Detect which cell encompasses the target text, then output its [X, Y] center coordinate. 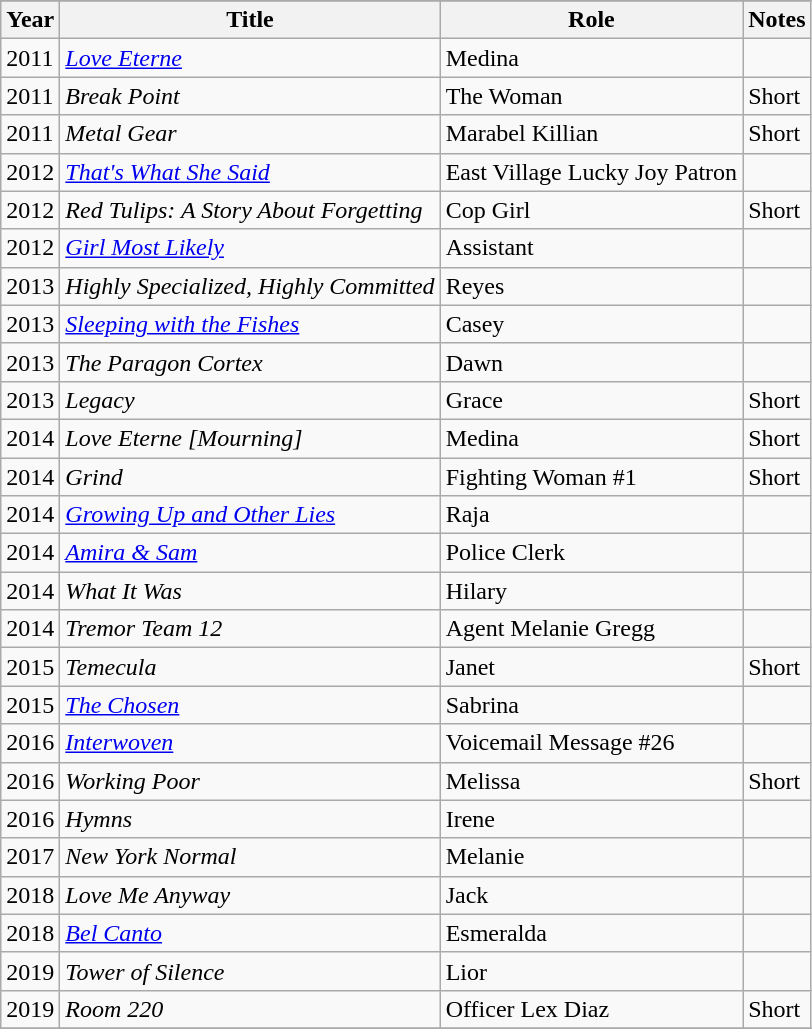
Casey [591, 324]
The Paragon Cortex [250, 362]
2017 [30, 857]
Hymns [250, 819]
Fighting Woman #1 [591, 477]
Lior [591, 971]
East Village Lucky Joy Patron [591, 172]
Room 220 [250, 1009]
Working Poor [250, 781]
Jack [591, 895]
Girl Most Likely [250, 248]
Notes [777, 20]
Sleeping with the Fishes [250, 324]
Melissa [591, 781]
Year [30, 20]
That's What She Said [250, 172]
New York Normal [250, 857]
Love Eterne [250, 58]
Esmeralda [591, 933]
Love Me Anyway [250, 895]
Melanie [591, 857]
What It Was [250, 591]
Bel Canto [250, 933]
Police Clerk [591, 553]
Highly Specialized, Highly Committed [250, 286]
Tremor Team 12 [250, 629]
Sabrina [591, 705]
Cop Girl [591, 210]
Role [591, 20]
Amira & Sam [250, 553]
Metal Gear [250, 134]
Marabel Killian [591, 134]
Voicemail Message #26 [591, 743]
Growing Up and Other Lies [250, 515]
Agent Melanie Gregg [591, 629]
Dawn [591, 362]
Love Eterne [Mourning] [250, 438]
Interwoven [250, 743]
Break Point [250, 96]
Janet [591, 667]
Red Tulips: A Story About Forgetting [250, 210]
Irene [591, 819]
Grind [250, 477]
Legacy [250, 400]
The Chosen [250, 705]
The Woman [591, 96]
Tower of Silence [250, 971]
Temecula [250, 667]
Reyes [591, 286]
Raja [591, 515]
Hilary [591, 591]
Officer Lex Diaz [591, 1009]
Title [250, 20]
Grace [591, 400]
Assistant [591, 248]
